Find where the given text appears and provide that cell's center as [x, y] coordinate. 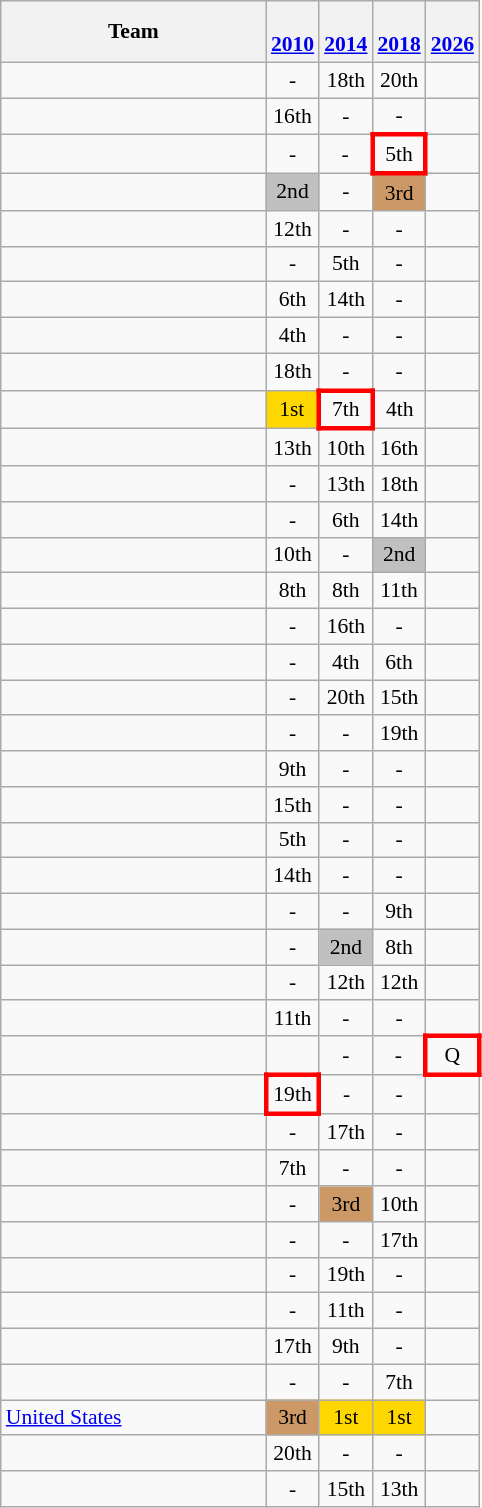
Q [452, 1056]
2010 [292, 32]
2014 [346, 32]
United States [134, 1418]
2018 [398, 32]
2026 [452, 32]
Team [134, 32]
